Scan for the cell matching the given text and deliver its [x, y] coordinate at center. 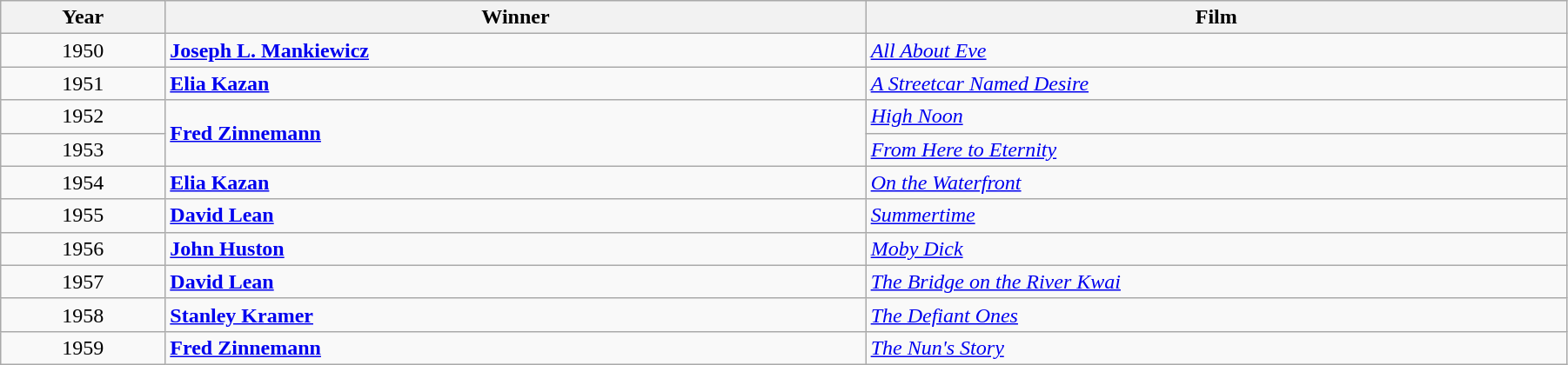
Film [1216, 17]
1950 [84, 50]
Stanley Kramer [515, 315]
A Streetcar Named Desire [1216, 83]
From Here to Eternity [1216, 149]
Summertime [1216, 216]
The Bridge on the River Kwai [1216, 282]
High Noon [1216, 116]
All About Eve [1216, 50]
Year [84, 17]
1955 [84, 216]
On the Waterfront [1216, 182]
Joseph L. Mankiewicz [515, 50]
Moby Dick [1216, 249]
1953 [84, 149]
The Nun's Story [1216, 348]
1959 [84, 348]
1952 [84, 116]
1951 [84, 83]
Winner [515, 17]
1958 [84, 315]
The Defiant Ones [1216, 315]
John Huston [515, 249]
1954 [84, 182]
1957 [84, 282]
1956 [84, 249]
